Locate the cell with the specified text and output its (x, y) center coordinate. 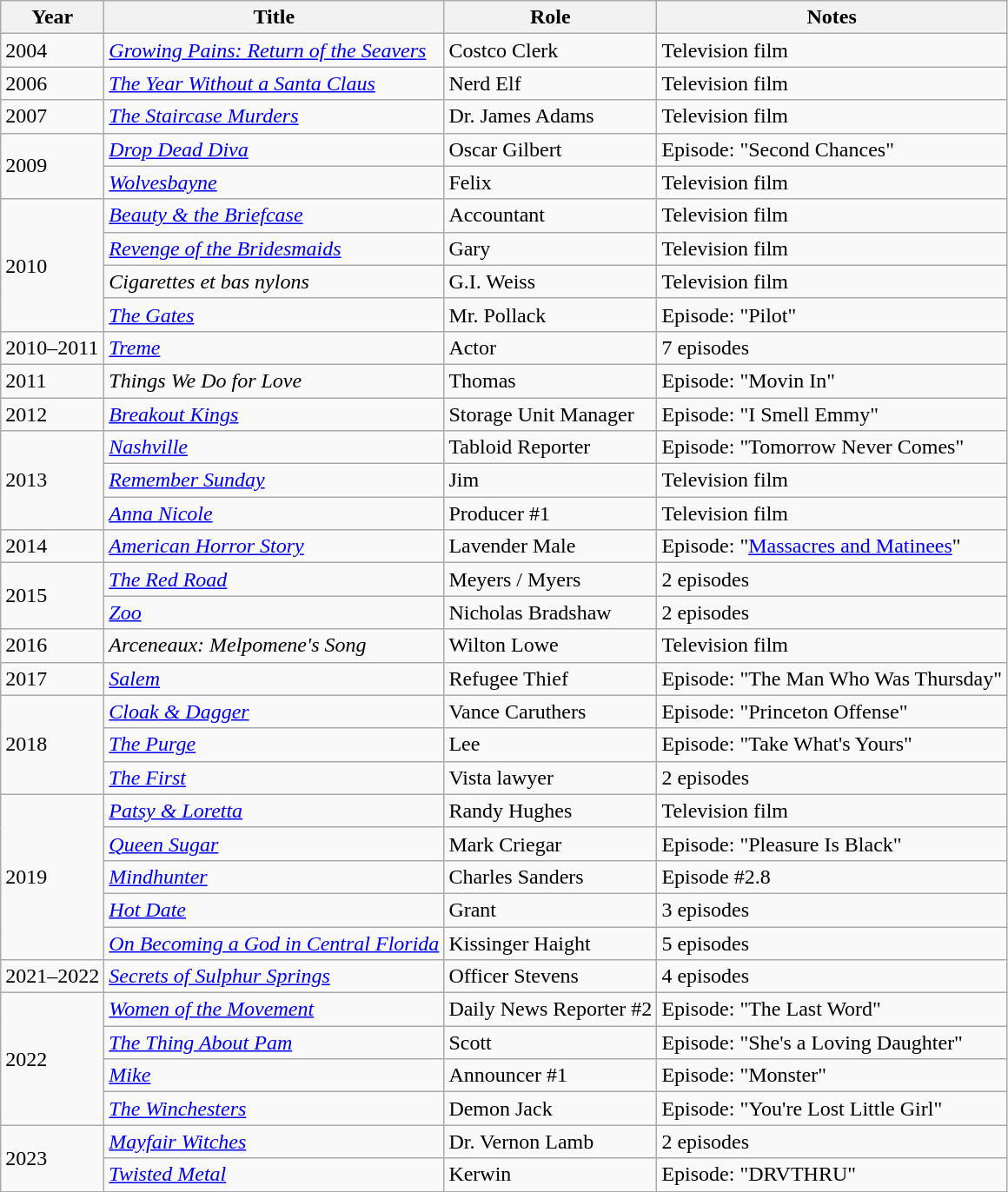
3 episodes (832, 910)
Mark Criegar (551, 844)
Thomas (551, 381)
American Horror Story (275, 546)
Episode #2.8 (832, 877)
Mr. Pollack (551, 315)
2006 (52, 83)
Episode: "Pleasure Is Black" (832, 844)
Episode: "Take What's Yours" (832, 745)
Episode: "Princeton Offense" (832, 712)
Demon Jack (551, 1109)
Hot Date (275, 910)
Wilton Lowe (551, 646)
Year (52, 17)
The First (275, 778)
Storage Unit Manager (551, 414)
Episode: "The Man Who Was Thursday" (832, 679)
The Year Without a Santa Claus (275, 83)
Breakout Kings (275, 414)
Mike (275, 1076)
Felix (551, 182)
Dr. Vernon Lamb (551, 1142)
Title (275, 17)
The Thing About Pam (275, 1043)
Zoo (275, 613)
Arceneaux: Melpomene's Song (275, 646)
2010–2011 (52, 348)
2012 (52, 414)
Lavender Male (551, 546)
Patsy & Loretta (275, 811)
Cloak & Dagger (275, 712)
Revenge of the Bridesmaids (275, 248)
Mindhunter (275, 877)
5 episodes (832, 943)
2015 (52, 596)
Twisted Metal (275, 1175)
Episode: "She's a Loving Daughter" (832, 1043)
Beauty & the Briefcase (275, 215)
On Becoming a God in Central Florida (275, 943)
Costco Clerk (551, 50)
2018 (52, 745)
Mayfair Witches (275, 1142)
Wolvesbayne (275, 182)
Drop Dead Diva (275, 149)
Producer #1 (551, 513)
Women of the Movement (275, 1010)
Episode: "Monster" (832, 1076)
2016 (52, 646)
2022 (52, 1059)
2013 (52, 480)
Episode: "You're Lost Little Girl" (832, 1109)
2007 (52, 116)
2011 (52, 381)
G.I. Weiss (551, 281)
Cigarettes et bas nylons (275, 281)
Secrets of Sulphur Springs (275, 977)
The Staircase Murders (275, 116)
The Gates (275, 315)
Remember Sunday (275, 480)
Daily News Reporter #2 (551, 1010)
Kissinger Haight (551, 943)
2014 (52, 546)
Episode: "Tomorrow Never Comes" (832, 447)
Oscar Gilbert (551, 149)
Nashville (275, 447)
Refugee Thief (551, 679)
Charles Sanders (551, 877)
Tabloid Reporter (551, 447)
2023 (52, 1158)
Anna Nicole (275, 513)
Vista lawyer (551, 778)
Things We Do for Love (275, 381)
Episode: "Second Chances" (832, 149)
Scott (551, 1043)
Episode: "DRVTHRU" (832, 1175)
7 episodes (832, 348)
Episode: "Massacres and Matinees" (832, 546)
Vance Caruthers (551, 712)
2021–2022 (52, 977)
Accountant (551, 215)
Officer Stevens (551, 977)
Episode: "The Last Word" (832, 1010)
Meyers / Myers (551, 579)
Episode: "Pilot" (832, 315)
Role (551, 17)
Growing Pains: Return of the Seavers (275, 50)
Actor (551, 348)
Treme (275, 348)
Jim (551, 480)
2009 (52, 166)
Randy Hughes (551, 811)
2017 (52, 679)
Grant (551, 910)
Episode: "I Smell Emmy" (832, 414)
Episode: "Movin In" (832, 381)
Nicholas Bradshaw (551, 613)
The Red Road (275, 579)
Queen Sugar (275, 844)
Notes (832, 17)
Gary (551, 248)
2019 (52, 877)
Announcer #1 (551, 1076)
Dr. James Adams (551, 116)
The Purge (275, 745)
Nerd Elf (551, 83)
Salem (275, 679)
4 episodes (832, 977)
2004 (52, 50)
The Winchesters (275, 1109)
2010 (52, 265)
Lee (551, 745)
Kerwin (551, 1175)
